Extract the (x, y) coordinate from the center of the cell holding the provided text.  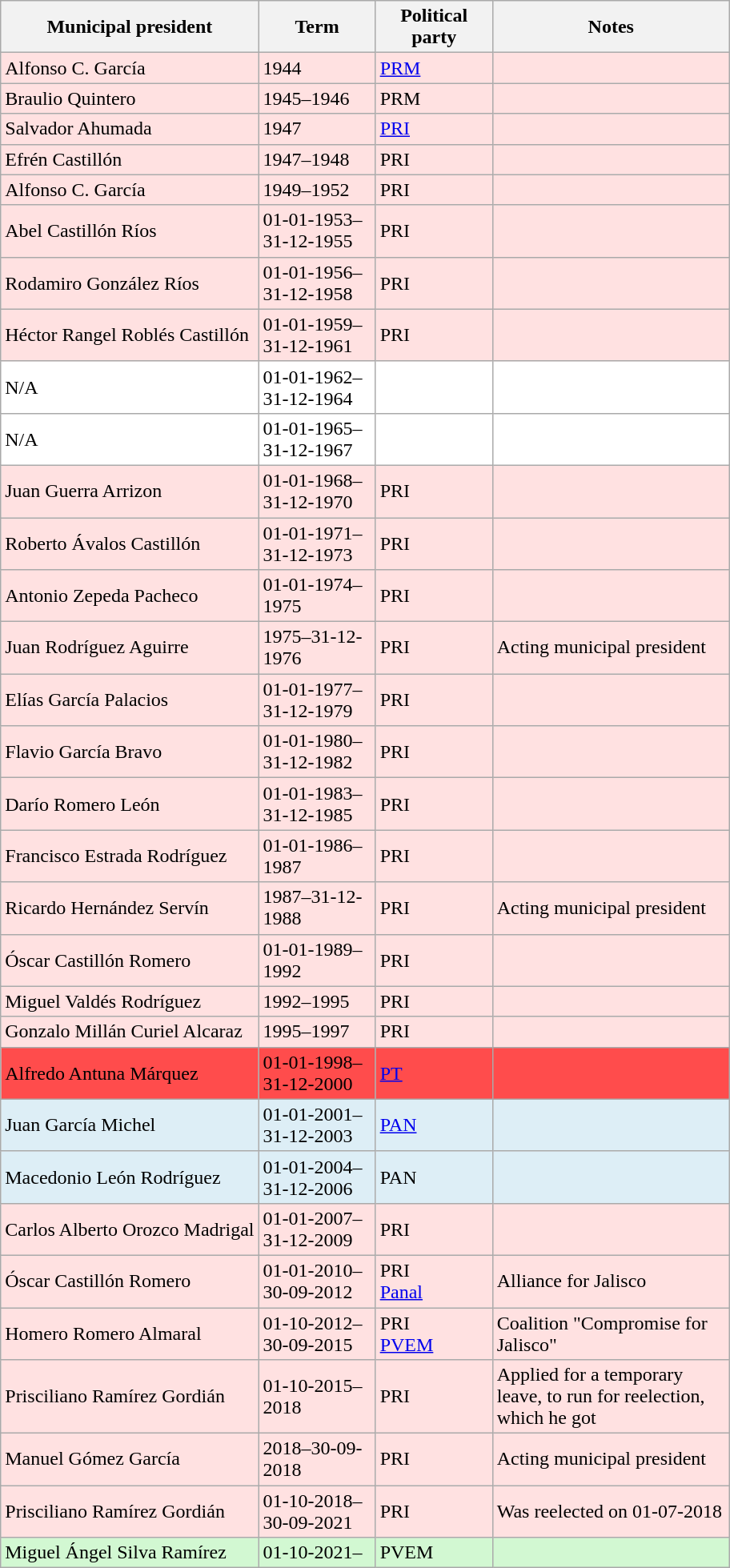
01-01-1980–31-12-1982 (317, 752)
1947 (317, 129)
Francisco Estrada Rodríguez (130, 856)
01-01-1956–31-12-1958 (317, 283)
01-01-2007–31-12-2009 (317, 1229)
Flavio García Bravo (130, 752)
Political party (434, 27)
Rodamiro González Ríos (130, 283)
01-01-1998–31-12-2000 (317, 1073)
PT (434, 1073)
01-01-1983–31-12-1985 (317, 804)
01-10-2018–30-09-2021 (317, 1511)
Juan Guerra Arrizon (130, 491)
Alliance for Jalisco (611, 1281)
1949–1952 (317, 190)
Gonzalo Millán Curiel Alcaraz (130, 1032)
01-01-1959–31-12-1961 (317, 335)
Alfredo Antuna Márquez (130, 1073)
01-01-2001–31-12-2003 (317, 1125)
Roberto Ávalos Castillón (130, 543)
01-01-1962–31-12-1964 (317, 387)
Antonio Zepeda Pacheco (130, 596)
PVEM (434, 1553)
01-01-2010–30-09-2012 (317, 1281)
Héctor Rangel Roblés Castillón (130, 335)
1975–31-12-1976 (317, 648)
1992–1995 (317, 1001)
01-01-1971–31-12-1973 (317, 543)
Manuel Gómez García (130, 1460)
1947–1948 (317, 159)
PRI PVEM (434, 1333)
Ricardo Hernández Servín (130, 908)
01-01-1968–31-12-1970 (317, 491)
Term (317, 27)
Coalition "Compromise for Jalisco" (611, 1333)
Homero Romero Almaral (130, 1333)
01-01-1965–31-12-1967 (317, 439)
1944 (317, 68)
01-01-2004–31-12-2006 (317, 1177)
Miguel Valdés Rodríguez (130, 1001)
Salvador Ahumada (130, 129)
01-01-1977–31-12-1979 (317, 700)
Notes (611, 27)
PRI Panal (434, 1281)
Macedonio León Rodríguez (130, 1177)
01-01-1986–1987 (317, 856)
1945–1946 (317, 98)
Carlos Alberto Orozco Madrigal (130, 1229)
Miguel Ángel Silva Ramírez (130, 1553)
Municipal president (130, 27)
01-01-1989–1992 (317, 960)
01-10-2015–2018 (317, 1397)
1987–31-12-1988 (317, 908)
Juan Rodríguez Aguirre (130, 648)
Braulio Quintero (130, 98)
Was reelected on 01-07-2018 (611, 1511)
01-10-2012–30-09-2015 (317, 1333)
2018–30-09-2018 (317, 1460)
Efrén Castillón (130, 159)
Abel Castillón Ríos (130, 231)
Juan García Michel (130, 1125)
Elías García Palacios (130, 700)
01-01-1953–31-12-1955 (317, 231)
Applied for a temporary leave, to run for reelection, which he got (611, 1397)
Darío Romero León (130, 804)
1995–1997 (317, 1032)
01-10-2021– (317, 1553)
01-01-1974–1975 (317, 596)
